Return (X, Y) of the center of cell containing provided text 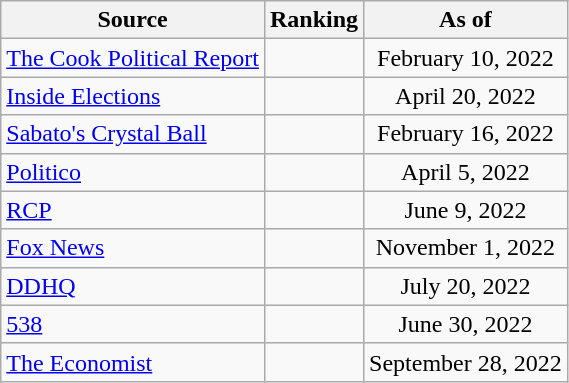
As of (466, 20)
The Cook Political Report (133, 58)
June 9, 2022 (466, 210)
Inside Elections (133, 96)
April 20, 2022 (466, 96)
Politico (133, 172)
February 10, 2022 (466, 58)
Sabato's Crystal Ball (133, 134)
July 20, 2022 (466, 286)
Ranking (314, 20)
Fox News (133, 248)
November 1, 2022 (466, 248)
Source (133, 20)
DDHQ (133, 286)
The Economist (133, 362)
September 28, 2022 (466, 362)
February 16, 2022 (466, 134)
April 5, 2022 (466, 172)
June 30, 2022 (466, 324)
RCP (133, 210)
538 (133, 324)
